Locate the cell with the specified text and output its (X, Y) center coordinate. 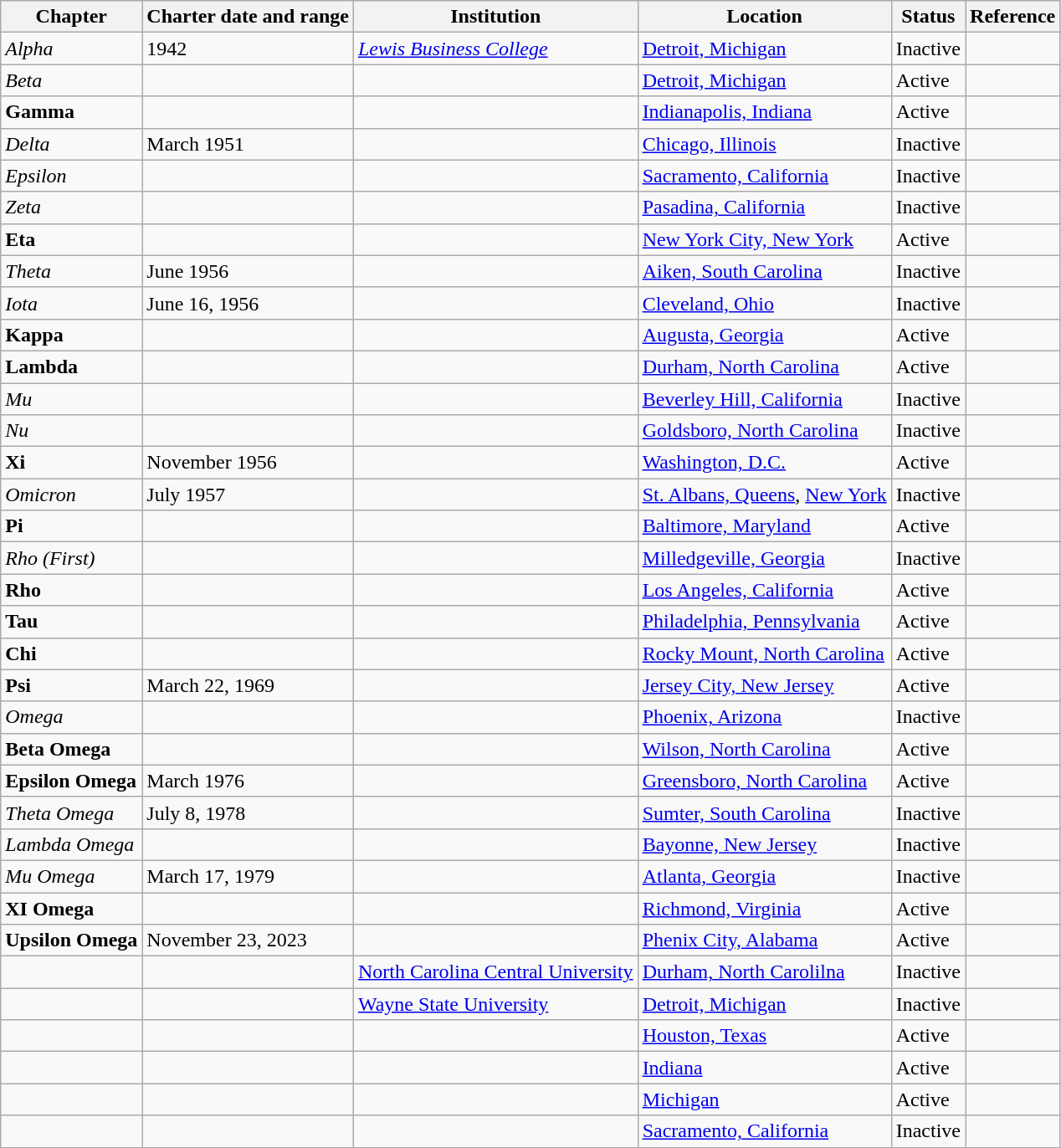
Iota (72, 303)
Atlanta, Georgia (765, 876)
Omicron (72, 495)
June 16, 1956 (248, 303)
Chapter (72, 17)
Durham, North Carolilna (765, 972)
Phoenix, Arizona (765, 717)
November 1956 (248, 463)
North Carolina Central University (495, 972)
Alpha (72, 49)
Philadelphia, Pennsylvania (765, 622)
1942 (248, 49)
XI Omega (72, 908)
Upsilon Omega (72, 940)
Jersey City, New Jersey (765, 685)
July 8, 1978 (248, 812)
Rho (72, 590)
Bayonne, New Jersey (765, 844)
Pasadina, California (765, 208)
Wayne State University (495, 1004)
New York City, New York (765, 239)
Indianapolis, Indiana (765, 112)
Indiana (765, 1068)
Chicago, Illinois (765, 144)
Gamma (72, 112)
Theta Omega (72, 812)
Charter date and range (248, 17)
Los Angeles, California (765, 590)
Epsilon (72, 176)
Nu (72, 431)
Lambda Omega (72, 844)
Beta Omega (72, 749)
Tau (72, 622)
Cleveland, Ohio (765, 303)
Mu Omega (72, 876)
Location (765, 17)
Chi (72, 653)
Beta (72, 80)
Michigan (765, 1099)
March 1951 (248, 144)
Richmond, Virginia (765, 908)
Lambda (72, 366)
Augusta, Georgia (765, 335)
Pi (72, 526)
St. Albans, Queens, New York (765, 495)
Rocky Mount, North Carolina (765, 653)
July 1957 (248, 495)
Mu (72, 399)
Milledgeville, Georgia (765, 558)
Eta (72, 239)
Wilson, North Carolina (765, 749)
Phenix City, Alabama (765, 940)
Lewis Business College (495, 49)
Delta (72, 144)
Washington, D.C. (765, 463)
Houston, Texas (765, 1036)
Xi (72, 463)
Zeta (72, 208)
Reference (1012, 17)
Durham, North Carolina (765, 366)
Goldsboro, North Carolina (765, 431)
Kappa (72, 335)
March 1976 (248, 781)
Greensboro, North Carolina (765, 781)
Status (928, 17)
Sumter, South Carolina (765, 812)
Rho (First) (72, 558)
Institution (495, 17)
Theta (72, 271)
Aiken, South Carolina (765, 271)
March 22, 1969 (248, 685)
Baltimore, Maryland (765, 526)
June 1956 (248, 271)
Epsilon Omega (72, 781)
March 17, 1979 (248, 876)
November 23, 2023 (248, 940)
Omega (72, 717)
Psi (72, 685)
Beverley Hill, California (765, 399)
